Return the [x, y] coordinate for the center point of the cell that contains the specified text.  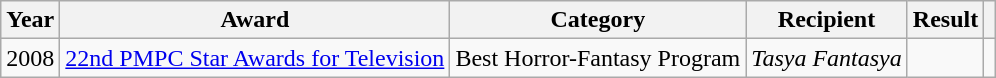
Result [945, 20]
2008 [30, 58]
Year [30, 20]
Recipient [827, 20]
Category [598, 20]
Award [255, 20]
22nd PMPC Star Awards for Television [255, 58]
Tasya Fantasya [827, 58]
Best Horror-Fantasy Program [598, 58]
